Return the (X, Y) coordinate for the center point of the cell that contains the specified text.  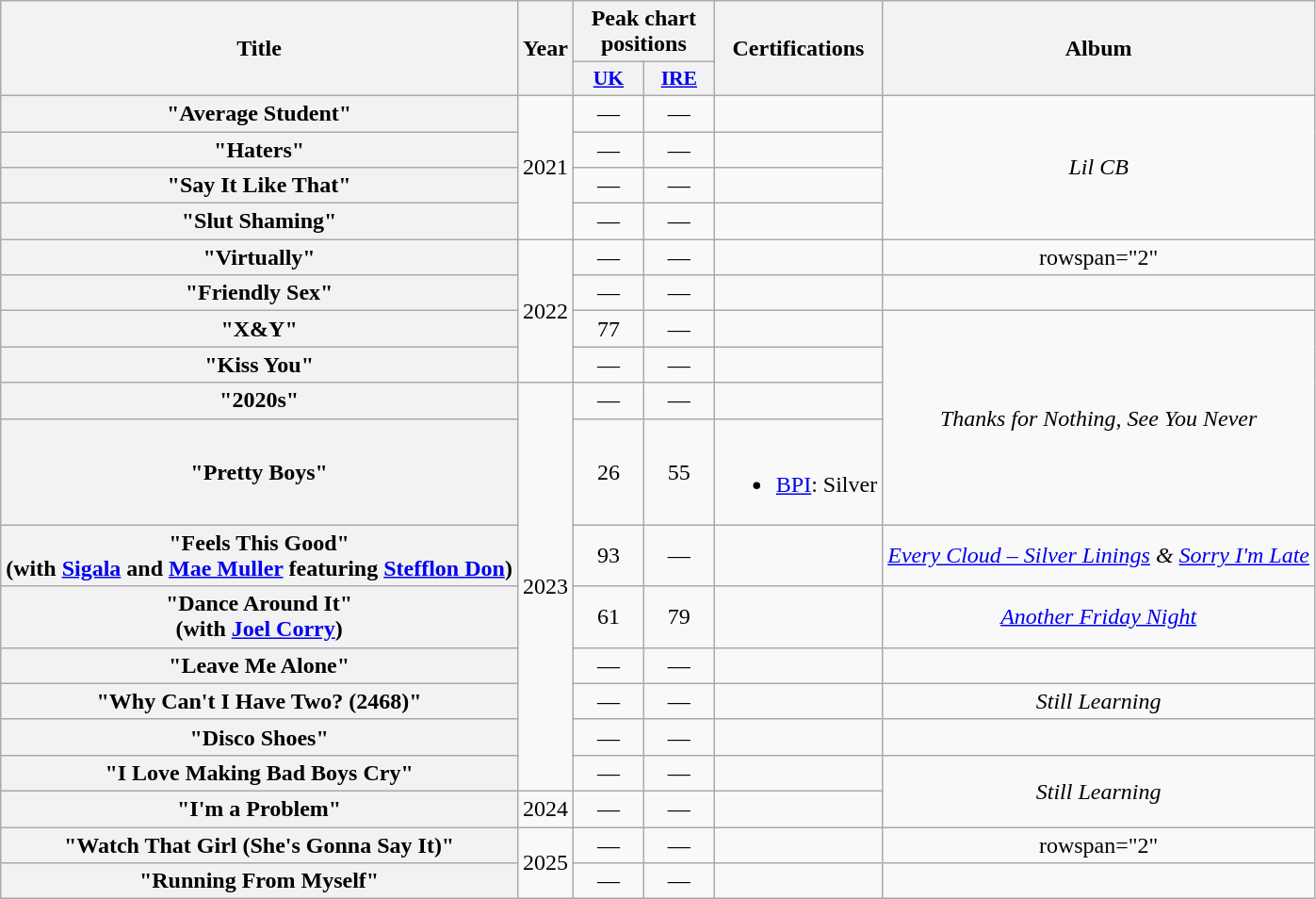
"2020s" (260, 400)
Album (1098, 49)
77 (609, 329)
Lil CB (1098, 167)
2022 (544, 311)
Certifications (798, 49)
"Disco Shoes" (260, 737)
Another Friday Night (1098, 616)
2021 (544, 167)
"Feels This Good"(with Sigala and Mae Muller featuring Stefflon Don) (260, 556)
"Running From Myself" (260, 881)
"Slut Shaming" (260, 221)
"Watch That Girl (She's Gonna Say It)" (260, 845)
2023 (544, 587)
93 (609, 556)
"Why Can't I Have Two? (2468)" (260, 701)
"Leave Me Alone" (260, 665)
26 (609, 471)
"I'm a Problem" (260, 809)
"I Love Making Bad Boys Cry" (260, 773)
UK (609, 79)
"X&Y" (260, 329)
61 (609, 616)
"Kiss You" (260, 365)
Year (544, 49)
Peak chart positions (643, 32)
"Say It Like That" (260, 186)
IRE (678, 79)
"Haters" (260, 150)
"Dance Around It"(with Joel Corry) (260, 616)
BPI: Silver (798, 471)
Thanks for Nothing, See You Never (1098, 418)
79 (678, 616)
"Virtually" (260, 257)
Title (260, 49)
"Pretty Boys" (260, 471)
Every Cloud – Silver Linings & Sorry I'm Late (1098, 556)
2024 (544, 809)
"Average Student" (260, 113)
55 (678, 471)
"Friendly Sex" (260, 293)
2025 (544, 863)
